From the cell containing the given text, extract its center point as (X, Y) coordinate. 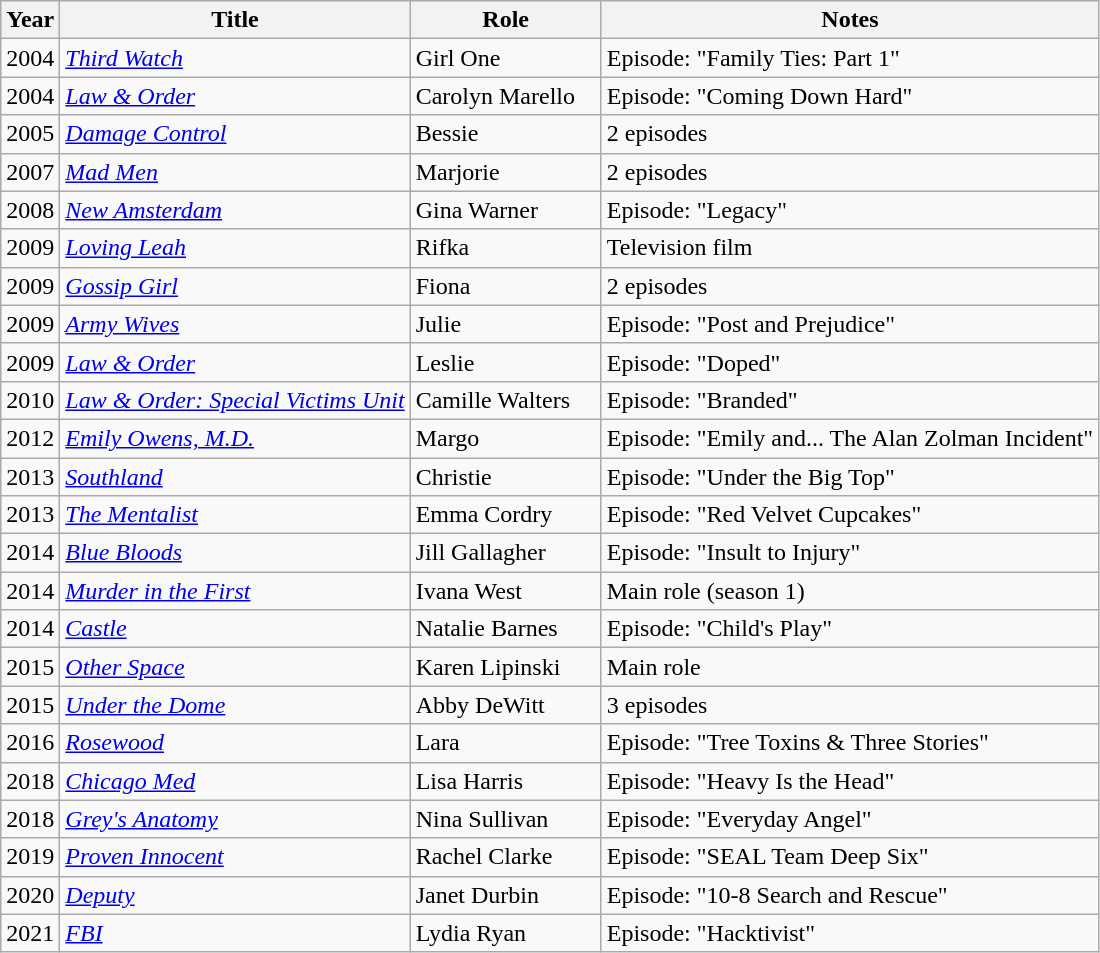
Gina Warner (506, 210)
Proven Innocent (235, 857)
Law & Order: Special Victims Unit (235, 400)
Episode: "Heavy Is the Head" (850, 781)
2020 (30, 895)
Lydia Ryan (506, 933)
Fiona (506, 286)
Main role (season 1) (850, 591)
Lisa Harris (506, 781)
2016 (30, 743)
Nina Sullivan (506, 819)
3 episodes (850, 705)
Episode: "Child's Play" (850, 629)
Murder in the First (235, 591)
Blue Bloods (235, 553)
Episode: "Under the Big Top" (850, 477)
Janet Durbin (506, 895)
Castle (235, 629)
Damage Control (235, 134)
Episode: "10-8 Search and Rescue" (850, 895)
Episode: "Legacy" (850, 210)
Bessie (506, 134)
Mad Men (235, 172)
Gossip Girl (235, 286)
Carolyn Marello (506, 96)
2008 (30, 210)
Episode: "Family Ties: Part 1" (850, 58)
Deputy (235, 895)
Lara (506, 743)
Emma Cordry (506, 515)
Episode: "Insult to Injury" (850, 553)
2012 (30, 438)
Episode: "Doped" (850, 362)
The Mentalist (235, 515)
2005 (30, 134)
Natalie Barnes (506, 629)
Episode: "Coming Down Hard" (850, 96)
Role (506, 20)
Episode: "SEAL Team Deep Six" (850, 857)
Marjorie (506, 172)
Episode: "Hacktivist" (850, 933)
Year (30, 20)
Leslie (506, 362)
Emily Owens, M.D. (235, 438)
Southland (235, 477)
Jill Gallagher (506, 553)
Under the Dome (235, 705)
FBI (235, 933)
Episode: "Tree Toxins & Three Stories" (850, 743)
Rosewood (235, 743)
2021 (30, 933)
Main role (850, 667)
Margo (506, 438)
Army Wives (235, 324)
Episode: "Everyday Angel" (850, 819)
Abby DeWitt (506, 705)
Chicago Med (235, 781)
Rifka (506, 248)
Third Watch (235, 58)
Ivana West (506, 591)
Grey's Anatomy (235, 819)
Episode: "Emily and... The Alan Zolman Incident" (850, 438)
Rachel Clarke (506, 857)
Episode: "Post and Prejudice" (850, 324)
2019 (30, 857)
New Amsterdam (235, 210)
Television film (850, 248)
Loving Leah (235, 248)
2010 (30, 400)
Episode: "Branded" (850, 400)
Christie (506, 477)
Camille Walters (506, 400)
Karen Lipinski (506, 667)
Girl One (506, 58)
Notes (850, 20)
Other Space (235, 667)
Episode: "Red Velvet Cupcakes" (850, 515)
Title (235, 20)
2007 (30, 172)
Julie (506, 324)
